From the cell containing the given text, extract its center point as (x, y) coordinate. 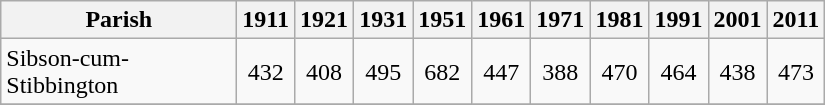
408 (324, 72)
2001 (738, 20)
Parish (119, 20)
495 (384, 72)
1951 (442, 20)
1971 (560, 20)
447 (502, 72)
1981 (620, 20)
1961 (502, 20)
Sibson-cum-Stibbington (119, 72)
1911 (266, 20)
682 (442, 72)
2011 (796, 20)
470 (620, 72)
432 (266, 72)
1931 (384, 20)
1991 (678, 20)
388 (560, 72)
473 (796, 72)
464 (678, 72)
438 (738, 72)
1921 (324, 20)
